Scan for the cell matching the given text and deliver its (X, Y) coordinate at center. 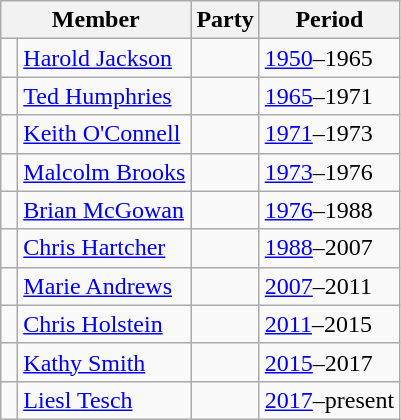
1950–1965 (329, 58)
Harold Jackson (104, 58)
Chris Hartcher (104, 248)
1973–1976 (329, 172)
Party (225, 20)
Member (96, 20)
Ted Humphries (104, 96)
Brian McGowan (104, 210)
1988–2007 (329, 248)
2015–2017 (329, 362)
2007–2011 (329, 286)
1976–1988 (329, 210)
2017–present (329, 400)
2011–2015 (329, 324)
Kathy Smith (104, 362)
Malcolm Brooks (104, 172)
1965–1971 (329, 96)
1971–1973 (329, 134)
Keith O'Connell (104, 134)
Period (329, 20)
Marie Andrews (104, 286)
Chris Holstein (104, 324)
Liesl Tesch (104, 400)
